For the text-containing cell, return its midpoint in [X, Y] coordinate format. 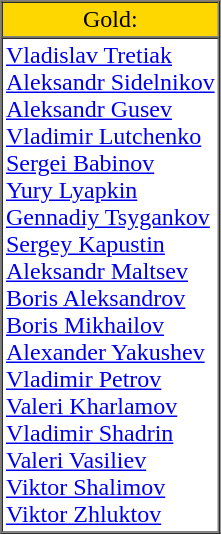
Gold: [111, 20]
